Locate the cell with the specified text and output its [x, y] center coordinate. 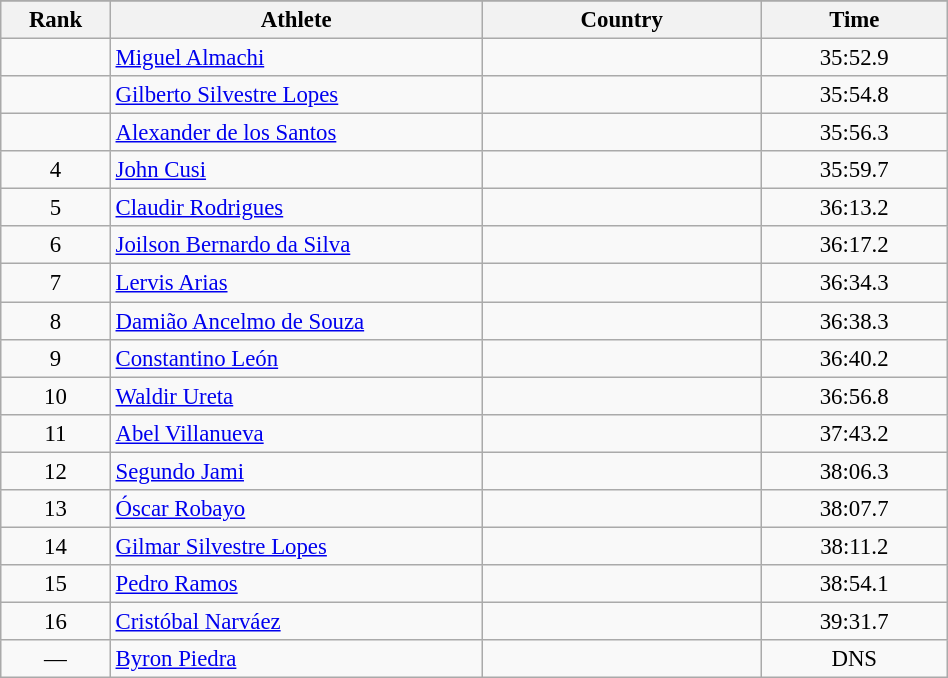
Segundo Jami [296, 471]
38:11.2 [854, 546]
DNS [854, 659]
— [56, 659]
36:17.2 [854, 245]
Miguel Almachi [296, 58]
35:59.7 [854, 170]
Abel Villanueva [296, 433]
35:52.9 [854, 58]
Waldir Ureta [296, 396]
36:13.2 [854, 208]
10 [56, 396]
9 [56, 358]
4 [56, 170]
36:34.3 [854, 283]
38:06.3 [854, 471]
Alexander de los Santos [296, 133]
Time [854, 20]
Óscar Robayo [296, 509]
6 [56, 245]
13 [56, 509]
12 [56, 471]
Country [622, 20]
Damião Ancelmo de Souza [296, 321]
Lervis Arias [296, 283]
35:54.8 [854, 95]
Pedro Ramos [296, 584]
37:43.2 [854, 433]
Cristóbal Narváez [296, 621]
Gilberto Silvestre Lopes [296, 95]
Gilmar Silvestre Lopes [296, 546]
36:40.2 [854, 358]
38:54.1 [854, 584]
14 [56, 546]
Claudir Rodrigues [296, 208]
Joilson Bernardo da Silva [296, 245]
36:56.8 [854, 396]
35:56.3 [854, 133]
15 [56, 584]
John Cusi [296, 170]
5 [56, 208]
Constantino León [296, 358]
11 [56, 433]
7 [56, 283]
16 [56, 621]
Byron Piedra [296, 659]
Rank [56, 20]
Athlete [296, 20]
36:38.3 [854, 321]
38:07.7 [854, 509]
8 [56, 321]
39:31.7 [854, 621]
